Search for the cell housing the specified text and yield its [X, Y] center coordinate. 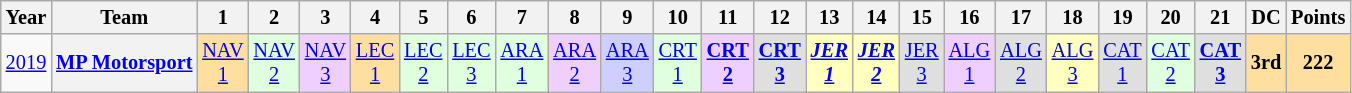
CAT2 [1170, 63]
NAV2 [274, 63]
6 [471, 17]
ARA1 [522, 63]
20 [1170, 17]
9 [628, 17]
3 [326, 17]
7 [522, 17]
18 [1073, 17]
21 [1220, 17]
LEC2 [423, 63]
10 [678, 17]
Year [26, 17]
LEC1 [375, 63]
NAV3 [326, 63]
8 [574, 17]
11 [728, 17]
ALG3 [1073, 63]
CRT1 [678, 63]
4 [375, 17]
ARA3 [628, 63]
19 [1122, 17]
JER3 [922, 63]
LEC3 [471, 63]
ALG2 [1021, 63]
17 [1021, 17]
14 [876, 17]
JER2 [876, 63]
MP Motorsport [124, 63]
13 [830, 17]
16 [970, 17]
DC [1266, 17]
1 [222, 17]
2 [274, 17]
12 [780, 17]
CRT3 [780, 63]
CAT3 [1220, 63]
JER1 [830, 63]
Points [1318, 17]
222 [1318, 63]
CAT1 [1122, 63]
5 [423, 17]
ARA2 [574, 63]
3rd [1266, 63]
Team [124, 17]
NAV1 [222, 63]
ALG1 [970, 63]
2019 [26, 63]
CRT2 [728, 63]
15 [922, 17]
